Provide the [x, y] coordinate of the cell's center where the given text is located.  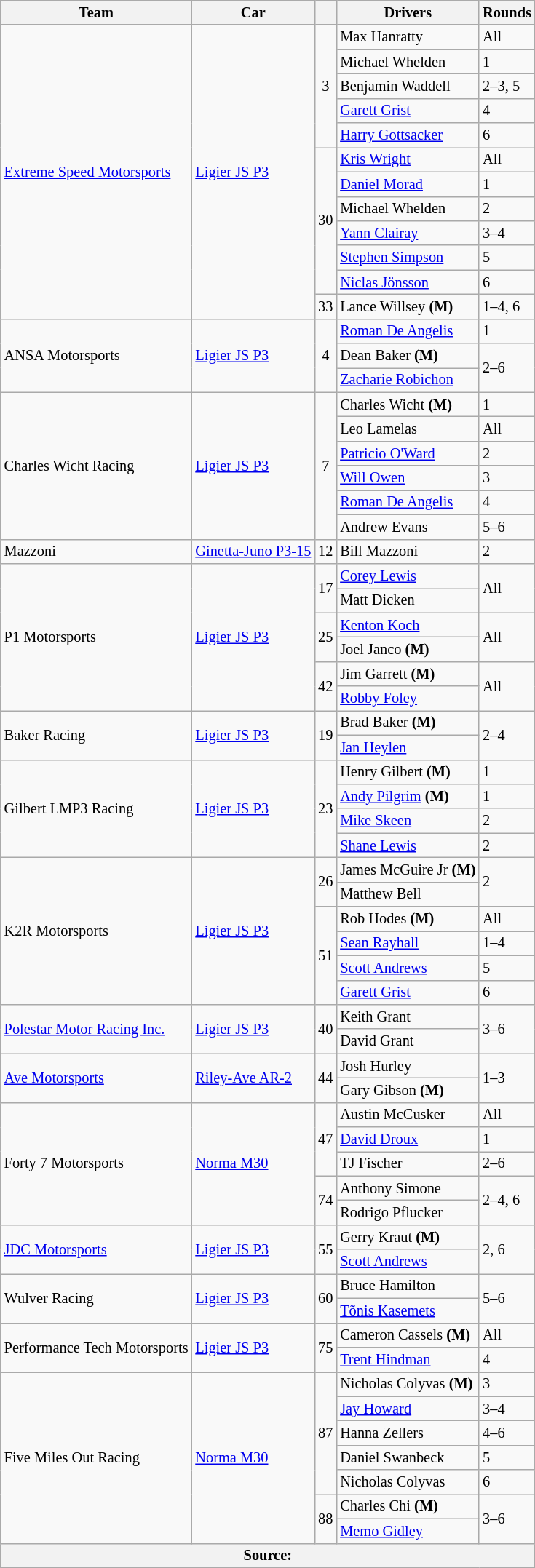
Charles Wicht Racing [96, 466]
Matthew Bell [408, 894]
Benjamin Waddell [408, 86]
Charles Chi (M) [408, 1506]
Drivers [408, 12]
Trent Hindman [408, 1359]
Kenton Koch [408, 625]
Rounds [507, 12]
Yann Clairay [408, 233]
Bill Mazzoni [408, 552]
12 [325, 552]
Performance Tech Motorsports [96, 1348]
David Droux [408, 1139]
Kris Wright [408, 159]
K2R Motorsports [96, 931]
Source: [268, 1556]
Niclas Jönsson [408, 282]
60 [325, 1298]
ANSA Motorsports [96, 355]
4–6 [507, 1433]
Patricio O'Ward [408, 453]
Cameron Cassels (M) [408, 1335]
Nicholas Colyvas [408, 1482]
TJ Fischer [408, 1163]
Sean Rayhall [408, 943]
Riley-Ave AR-2 [253, 1078]
Ave Motorsports [96, 1078]
Austin McCusker [408, 1115]
75 [325, 1348]
Josh Hurley [408, 1066]
1–3 [507, 1078]
Hanna Zellers [408, 1433]
7 [325, 466]
Mike Skeen [408, 821]
Leo Lamelas [408, 429]
40 [325, 1029]
Robby Foley [408, 699]
Shane Lewis [408, 845]
33 [325, 306]
Team [96, 12]
Anthony Simone [408, 1188]
Wulver Racing [96, 1298]
26 [325, 882]
Joel Janco (M) [408, 649]
P1 Motorsports [96, 637]
Extreme Speed Motorsports [96, 172]
Five Miles Out Racing [96, 1457]
1–4, 6 [507, 306]
2–3, 5 [507, 86]
Corey Lewis [408, 576]
1–4 [507, 943]
Dean Baker (M) [408, 356]
51 [325, 956]
Keith Grant [408, 1016]
Daniel Morad [408, 184]
Rodrigo Pflucker [408, 1213]
55 [325, 1249]
Will Owen [408, 478]
Jan Heylen [408, 747]
Forty 7 Motorsports [96, 1163]
74 [325, 1201]
Henry Gilbert (M) [408, 772]
JDC Motorsports [96, 1249]
Gilbert LMP3 Racing [96, 809]
19 [325, 735]
Memo Gidley [408, 1531]
Bruce Hamilton [408, 1286]
Andrew Evans [408, 527]
Charles Wicht (M) [408, 405]
Ginetta-Juno P3-15 [253, 552]
Zacharie Robichon [408, 380]
Lance Willsey (M) [408, 306]
Gary Gibson (M) [408, 1090]
25 [325, 637]
Jay Howard [408, 1409]
2–4, 6 [507, 1201]
Andy Pilgrim (M) [408, 796]
42 [325, 685]
Polestar Motor Racing Inc. [96, 1029]
Brad Baker (M) [408, 723]
James McGuire Jr (M) [408, 869]
Nicholas Colyvas (M) [408, 1384]
30 [325, 220]
Car [253, 12]
David Grant [408, 1041]
Stephen Simpson [408, 258]
Daniel Swanbeck [408, 1457]
2–4 [507, 735]
Matt Dicken [408, 600]
Jim Garrett (M) [408, 674]
88 [325, 1518]
17 [325, 588]
Tõnis Kasemets [408, 1310]
87 [325, 1433]
23 [325, 809]
Harry Gottsacker [408, 135]
Rob Hodes (M) [408, 919]
Max Hanratty [408, 37]
47 [325, 1139]
44 [325, 1078]
2, 6 [507, 1249]
Mazzoni [96, 552]
Baker Racing [96, 735]
Gerry Kraut (M) [408, 1237]
